Detect which cell encompasses the target text, then output its (x, y) center coordinate. 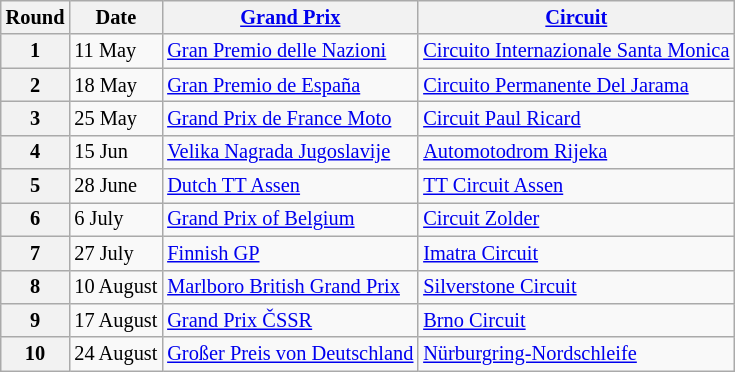
10 August (116, 287)
Circuit Zolder (576, 219)
Nürburgring-Nordschleife (576, 354)
4 (36, 152)
5 (36, 186)
Grand Prix de France Moto (290, 118)
Großer Preis von Deutschland (290, 354)
6 July (116, 219)
17 August (116, 320)
7 (36, 253)
Velika Nagrada Jugoslavije (290, 152)
6 (36, 219)
Round (36, 17)
Circuito Permanente Del Jarama (576, 85)
8 (36, 287)
2 (36, 85)
Gran Premio de España (290, 85)
15 Jun (116, 152)
28 June (116, 186)
TT Circuit Assen (576, 186)
25 May (116, 118)
Grand Prix (290, 17)
10 (36, 354)
3 (36, 118)
Circuito Internazionale Santa Monica (576, 51)
18 May (116, 85)
Brno Circuit (576, 320)
Marlboro British Grand Prix (290, 287)
Finnish GP (290, 253)
Circuit (576, 17)
Circuit Paul Ricard (576, 118)
1 (36, 51)
Automotodrom Rijeka (576, 152)
27 July (116, 253)
9 (36, 320)
Dutch TT Assen (290, 186)
Gran Premio delle Nazioni (290, 51)
Silverstone Circuit (576, 287)
Imatra Circuit (576, 253)
Grand Prix ČSSR (290, 320)
Grand Prix of Belgium (290, 219)
24 August (116, 354)
11 May (116, 51)
Date (116, 17)
